Detect which cell encompasses the target text, then output its [x, y] center coordinate. 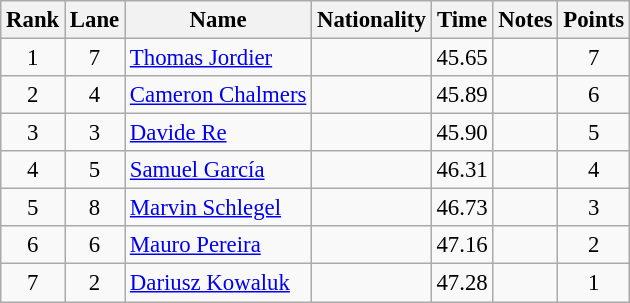
46.31 [462, 170]
Davide Re [218, 133]
Points [594, 20]
Rank [33, 20]
Marvin Schlegel [218, 208]
Name [218, 20]
Samuel García [218, 170]
Time [462, 20]
Mauro Pereira [218, 245]
8 [95, 208]
Lane [95, 20]
46.73 [462, 208]
Thomas Jordier [218, 58]
47.28 [462, 283]
Notes [526, 20]
45.65 [462, 58]
47.16 [462, 245]
45.89 [462, 95]
Dariusz Kowaluk [218, 283]
Nationality [372, 20]
45.90 [462, 133]
Cameron Chalmers [218, 95]
